Locate the cell with the specified text and output its (x, y) center coordinate. 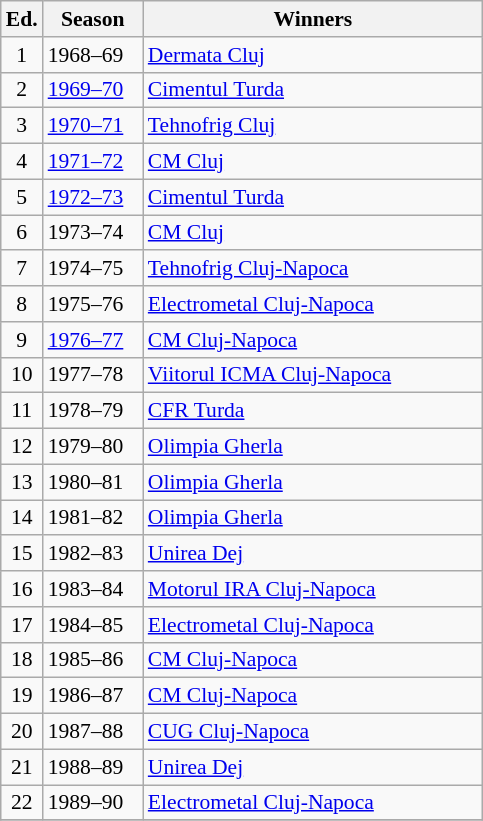
1973–74 (93, 233)
1979–80 (93, 447)
2 (22, 90)
1978–79 (93, 411)
11 (22, 411)
1 (22, 55)
14 (22, 518)
15 (22, 554)
5 (22, 197)
1985–86 (93, 660)
Viitorul ICMA Cluj-Napoca (313, 375)
1970–71 (93, 126)
1981–82 (93, 518)
1974–75 (93, 269)
19 (22, 696)
1982–83 (93, 554)
1976–77 (93, 340)
1971–72 (93, 162)
1983–84 (93, 589)
1984–85 (93, 625)
18 (22, 660)
1986–87 (93, 696)
6 (22, 233)
16 (22, 589)
1972–73 (93, 197)
CUG Cluj-Napoca (313, 732)
Winners (313, 19)
Tehnofrig Cluj-Napoca (313, 269)
17 (22, 625)
Dermata Cluj (313, 55)
Season (93, 19)
1977–78 (93, 375)
3 (22, 126)
22 (22, 803)
20 (22, 732)
1980–81 (93, 482)
1975–76 (93, 304)
1968–69 (93, 55)
21 (22, 767)
Ed. (22, 19)
9 (22, 340)
Motorul IRA Cluj-Napoca (313, 589)
1969–70 (93, 90)
1988–89 (93, 767)
CFR Turda (313, 411)
13 (22, 482)
12 (22, 447)
1987–88 (93, 732)
7 (22, 269)
1989–90 (93, 803)
8 (22, 304)
Tehnofrig Cluj (313, 126)
4 (22, 162)
10 (22, 375)
